Detect which cell encompasses the target text, then output its [X, Y] center coordinate. 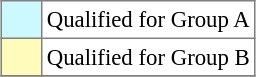
Qualified for Group A [148, 20]
Qualified for Group B [148, 57]
